Capture the cell that displays the provided text and extract its [x, y] central coordinate. 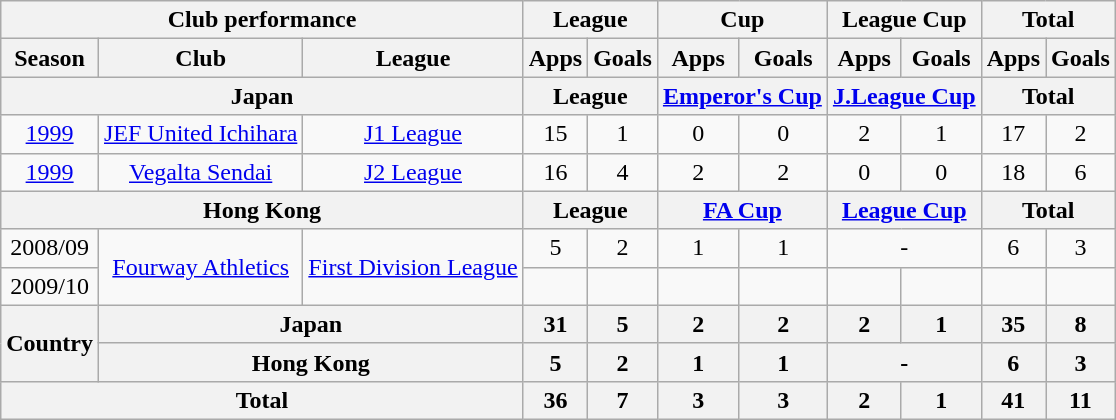
Vegalta Sendai [200, 172]
8 [1081, 324]
2008/09 [50, 248]
18 [1013, 172]
FA Cup [742, 210]
Country [50, 343]
16 [555, 172]
2009/10 [50, 286]
Season [50, 58]
41 [1013, 400]
4 [623, 172]
J.League Cup [904, 96]
17 [1013, 134]
J2 League [413, 172]
35 [1013, 324]
First Division League [413, 267]
31 [555, 324]
15 [555, 134]
11 [1081, 400]
Cup [742, 20]
36 [555, 400]
Club [200, 58]
J1 League [413, 134]
Emperor's Cup [742, 96]
7 [623, 400]
Fourway Athletics [200, 267]
JEF United Ichihara [200, 134]
Club performance [262, 20]
